For the text-containing cell, return its midpoint in [x, y] coordinate format. 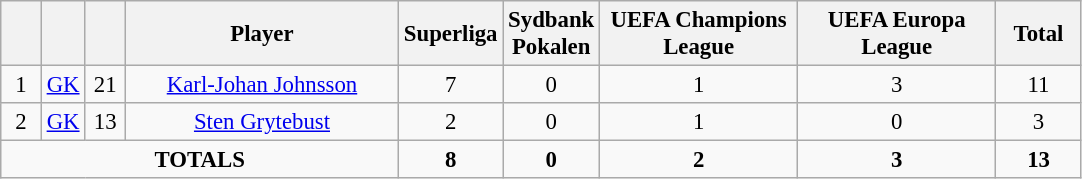
UEFA Europa League [897, 34]
Total [1039, 34]
UEFA Champions League [699, 34]
Sten Grytebust [262, 122]
8 [451, 160]
11 [1039, 85]
21 [106, 85]
Superliga [451, 34]
Player [262, 34]
Sydbank Pokalen [552, 34]
Karl-Johan Johnsson [262, 85]
7 [451, 85]
TOTALS [200, 160]
